Provide the (X, Y) coordinate of the cell's center where the given text is located.  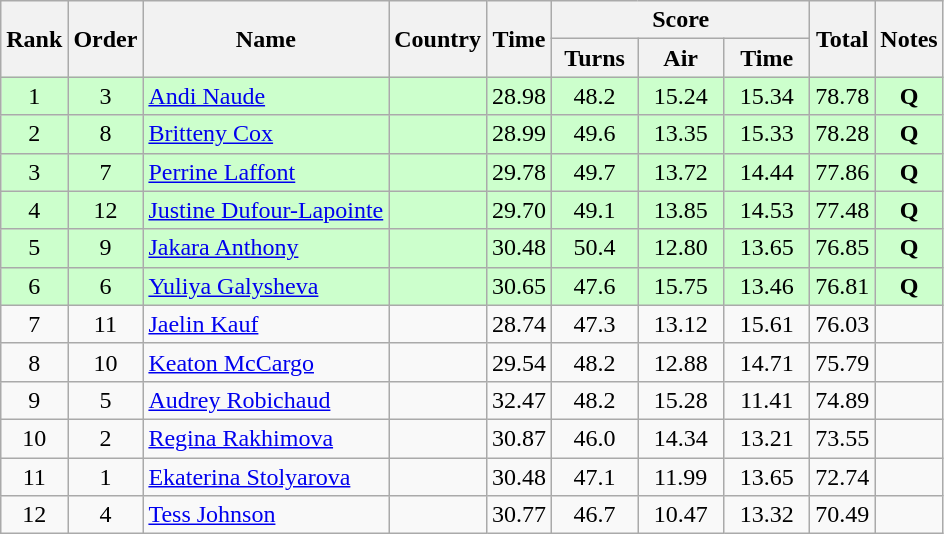
Andi Naude (266, 96)
29.54 (518, 362)
Tess Johnson (266, 515)
76.03 (842, 324)
13.21 (767, 438)
13.46 (767, 286)
Britteny Cox (266, 134)
12.88 (681, 362)
13.32 (767, 515)
Turns (595, 58)
76.81 (842, 286)
Keaton McCargo (266, 362)
Rank (34, 39)
12.80 (681, 248)
28.98 (518, 96)
47.3 (595, 324)
47.1 (595, 477)
Country (438, 39)
74.89 (842, 400)
Yuliya Galysheva (266, 286)
14.34 (681, 438)
Justine Dufour-Lapointe (266, 210)
13.85 (681, 210)
28.74 (518, 324)
28.99 (518, 134)
15.33 (767, 134)
13.35 (681, 134)
47.6 (595, 286)
Notes (909, 39)
46.0 (595, 438)
11.41 (767, 400)
Jaelin Kauf (266, 324)
72.74 (842, 477)
15.28 (681, 400)
30.65 (518, 286)
70.49 (842, 515)
29.70 (518, 210)
11.99 (681, 477)
29.78 (518, 172)
Regina Rakhimova (266, 438)
77.48 (842, 210)
49.7 (595, 172)
Score (681, 20)
46.7 (595, 515)
14.53 (767, 210)
78.78 (842, 96)
Order (106, 39)
10.47 (681, 515)
13.72 (681, 172)
30.77 (518, 515)
13.12 (681, 324)
14.71 (767, 362)
Ekaterina Stolyarova (266, 477)
77.86 (842, 172)
15.75 (681, 286)
76.85 (842, 248)
15.61 (767, 324)
32.47 (518, 400)
49.6 (595, 134)
15.24 (681, 96)
14.44 (767, 172)
Name (266, 39)
30.87 (518, 438)
Perrine Laffont (266, 172)
75.79 (842, 362)
78.28 (842, 134)
Air (681, 58)
49.1 (595, 210)
Audrey Robichaud (266, 400)
50.4 (595, 248)
Total (842, 39)
15.34 (767, 96)
73.55 (842, 438)
Jakara Anthony (266, 248)
